Locate the cell with the specified text and output its [x, y] center coordinate. 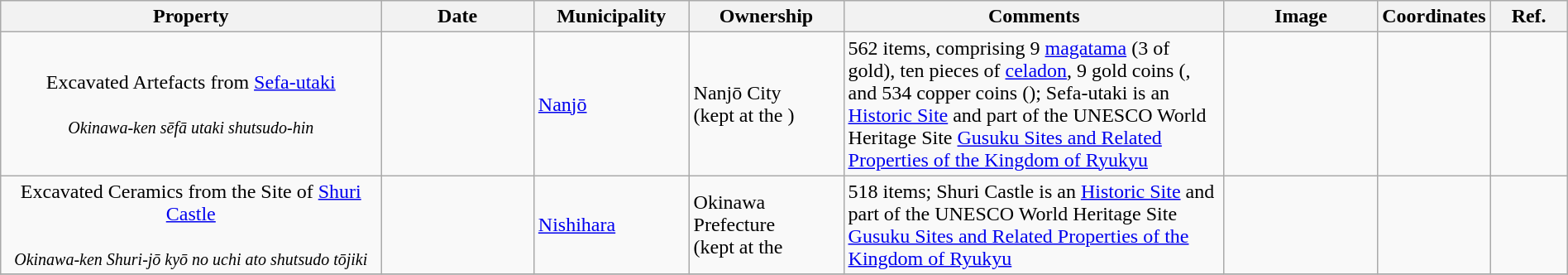
Excavated Ceramics from the Site of Shuri CastleOkinawa-ken Shuri-jō kyō no uchi ato shutsudo tōjiki [191, 225]
Ref. [1528, 17]
Comments [1034, 17]
Property [191, 17]
Nanjō City(kept at the ) [766, 104]
Excavated Artefacts from Sefa-utakiOkinawa-ken sēfā utaki shutsudo-hin [191, 104]
Image [1300, 17]
Coordinates [1434, 17]
Nishihara [611, 225]
Nanjō [611, 104]
Municipality [611, 17]
518 items; Shuri Castle is an Historic Site and part of the UNESCO World Heritage Site Gusuku Sites and Related Properties of the Kingdom of Ryukyu [1034, 225]
Okinawa Prefecture(kept at the [766, 225]
Ownership [766, 17]
Date [458, 17]
